Pinpoint the cell where the given text exists, returning its (X, Y) midpoint coordinate. 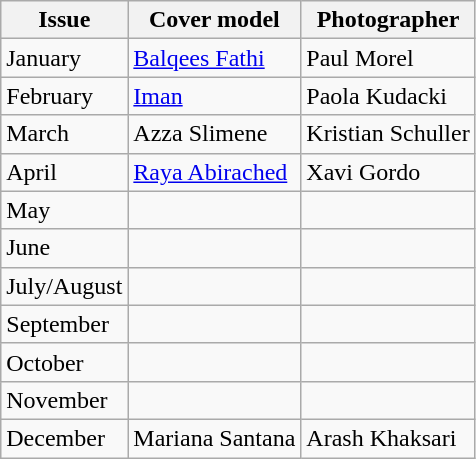
February (64, 96)
Photographer (388, 20)
October (64, 362)
Cover model (214, 20)
June (64, 248)
December (64, 438)
Iman (214, 96)
September (64, 324)
Paola Kudacki (388, 96)
Kristian Schuller (388, 134)
March (64, 134)
November (64, 400)
Xavi Gordo (388, 172)
May (64, 210)
Paul Morel (388, 58)
Mariana Santana (214, 438)
Balqees Fathi (214, 58)
Arash Khaksari (388, 438)
January (64, 58)
Azza Slimene (214, 134)
April (64, 172)
Raya Abirached (214, 172)
Issue (64, 20)
July/August (64, 286)
